Return (x, y) of the center of cell containing provided text 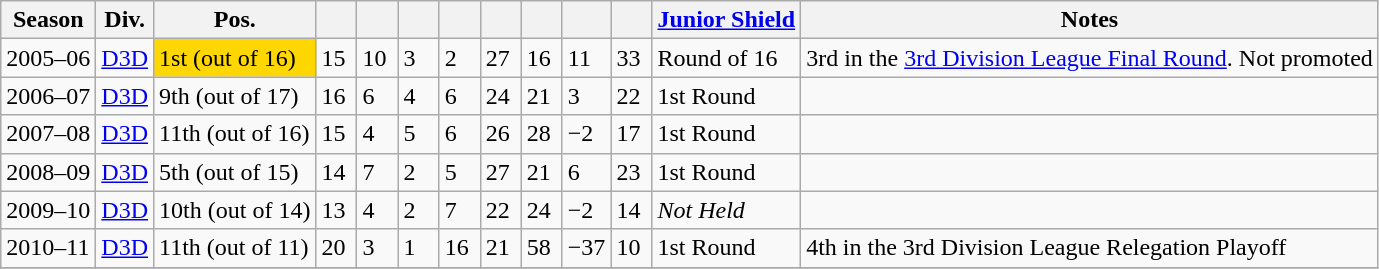
2005–06 (48, 58)
11th (out of 16) (235, 134)
2009–10 (48, 210)
20 (336, 248)
2007–08 (48, 134)
13 (336, 210)
1st (out of 16) (235, 58)
23 (632, 172)
2006–07 (48, 96)
Pos. (235, 20)
Season (48, 20)
9th (out of 17) (235, 96)
17 (632, 134)
Div. (125, 20)
5th (out of 15) (235, 172)
2008–09 (48, 172)
−37 (586, 248)
Not Held (726, 210)
33 (632, 58)
Round of 16 (726, 58)
Notes (1090, 20)
3rd in the 3rd Division League Final Round. Not promoted (1090, 58)
2010–11 (48, 248)
11 (586, 58)
4th in the 3rd Division League Relegation Playoff (1090, 248)
28 (542, 134)
Junior Shield (726, 20)
11th (out of 11) (235, 248)
1 (418, 248)
58 (542, 248)
26 (500, 134)
10th (out of 14) (235, 210)
